Search for the cell housing the specified text and yield its (X, Y) center coordinate. 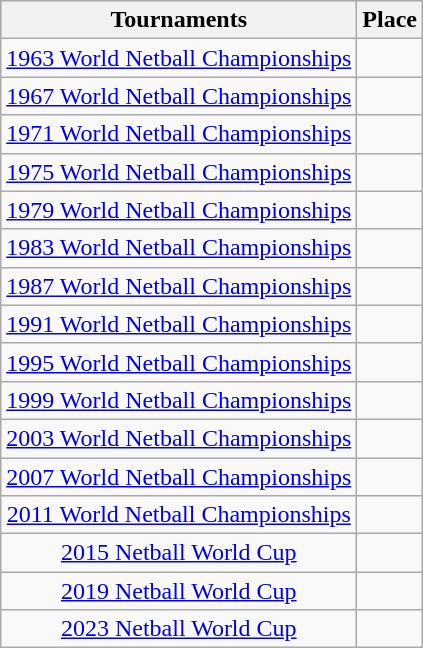
1987 World Netball Championships (179, 286)
1967 World Netball Championships (179, 96)
2007 World Netball Championships (179, 477)
1971 World Netball Championships (179, 134)
2015 Netball World Cup (179, 553)
2023 Netball World Cup (179, 629)
1999 World Netball Championships (179, 400)
2011 World Netball Championships (179, 515)
Place (390, 20)
1979 World Netball Championships (179, 210)
1963 World Netball Championships (179, 58)
1975 World Netball Championships (179, 172)
1995 World Netball Championships (179, 362)
Tournaments (179, 20)
2019 Netball World Cup (179, 591)
2003 World Netball Championships (179, 438)
1991 World Netball Championships (179, 324)
1983 World Netball Championships (179, 248)
